Capture the cell that displays the provided text and extract its [x, y] central coordinate. 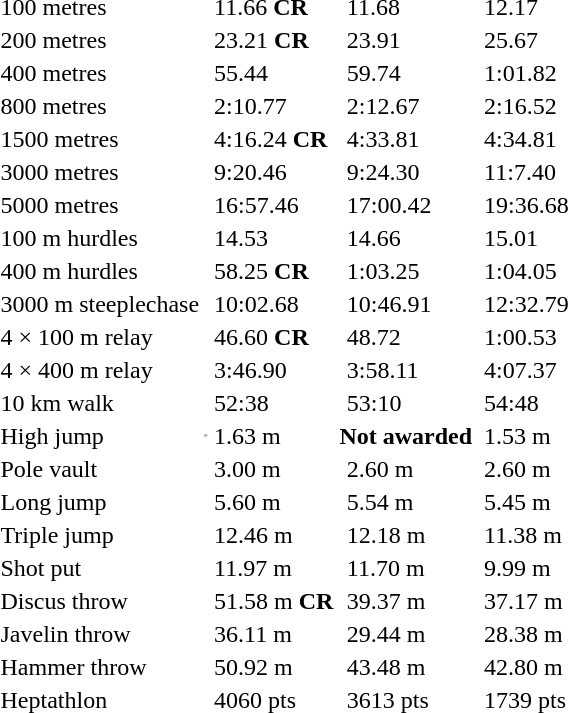
12.46 m [274, 535]
17:00.42 [409, 205]
23.21 CR [274, 40]
3:46.90 [274, 370]
11.70 m [409, 568]
9:24.30 [409, 172]
58.25 CR [274, 271]
16:57.46 [274, 205]
29.44 m [409, 634]
10:46.91 [409, 304]
36.11 m [274, 634]
43.48 m [409, 667]
5.60 m [274, 502]
4:33.81 [409, 139]
4:16.24 CR [274, 139]
2.60 m [409, 469]
14.66 [409, 238]
Not awarded [406, 436]
11.97 m [274, 568]
5.54 m [409, 502]
9:20.46 [274, 172]
14.53 [274, 238]
3.00 m [274, 469]
2:12.67 [409, 106]
3:58.11 [409, 370]
2:10.77 [274, 106]
46.60 CR [274, 337]
1.63 m [274, 436]
51.58 m CR [274, 601]
10:02.68 [274, 304]
53:10 [409, 403]
1:03.25 [409, 271]
50.92 m [274, 667]
52:38 [274, 403]
12.18 m [409, 535]
59.74 [409, 73]
39.37 m [409, 601]
23.91 [409, 40]
48.72 [409, 337]
55.44 [274, 73]
